From the cell containing the given text, extract its center point as (X, Y) coordinate. 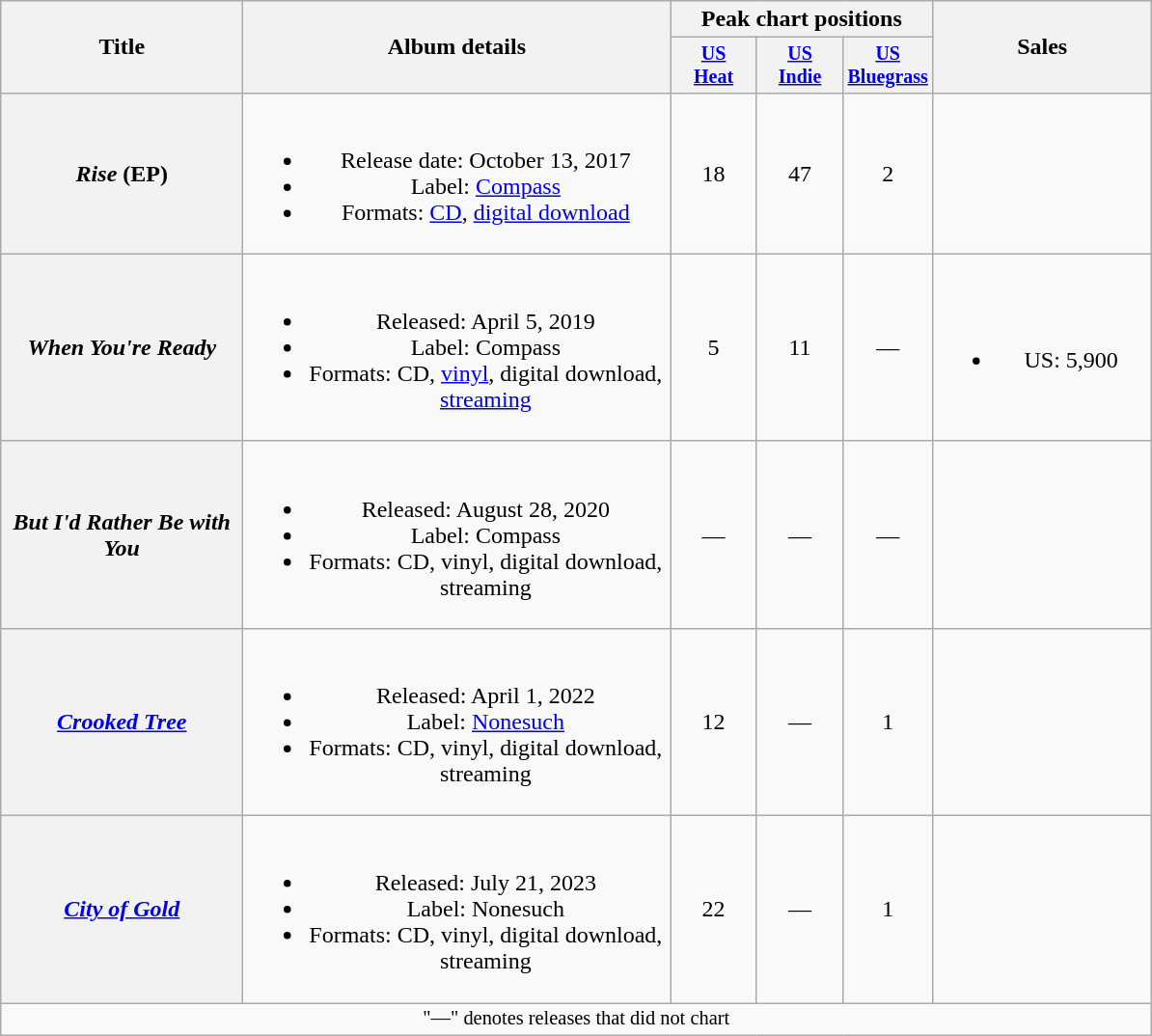
Sales (1042, 47)
Crooked Tree (122, 722)
Rise (EP) (122, 174)
US Indie (799, 66)
22 (714, 910)
Released: August 28, 2020Label: CompassFormats: CD, vinyl, digital download, streaming (457, 534)
Released: April 5, 2019Label: CompassFormats: CD, vinyl, digital download, streaming (457, 347)
City of Gold (122, 910)
18 (714, 174)
But I'd Rather Be with You (122, 534)
5 (714, 347)
Released: April 1, 2022Label: NonesuchFormats: CD, vinyl, digital download, streaming (457, 722)
USHeat (714, 66)
When You're Ready (122, 347)
USBluegrass (888, 66)
Title (122, 47)
Album details (457, 47)
2 (888, 174)
US: 5,900 (1042, 347)
12 (714, 722)
Released: July 21, 2023Label: NonesuchFormats: CD, vinyl, digital download, streaming (457, 910)
"—" denotes releases that did not chart (577, 1020)
Release date: October 13, 2017Label: CompassFormats: CD, digital download (457, 174)
11 (799, 347)
Peak chart positions (802, 19)
47 (799, 174)
